Scan for the cell matching the given text and deliver its [x, y] coordinate at center. 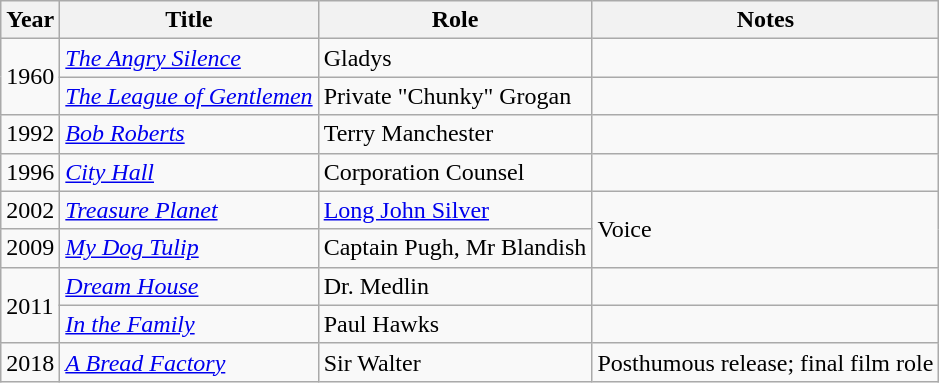
2011 [30, 305]
Terry Manchester [455, 134]
1996 [30, 172]
Gladys [455, 58]
Role [455, 20]
Paul Hawks [455, 324]
Dr. Medlin [455, 286]
Sir Walter [455, 362]
1960 [30, 77]
Year [30, 20]
A Bread Factory [189, 362]
City Hall [189, 172]
Dream House [189, 286]
Bob Roberts [189, 134]
Voice [766, 229]
Posthumous release; final film role [766, 362]
2009 [30, 248]
2002 [30, 210]
In the Family [189, 324]
Corporation Counsel [455, 172]
My Dog Tulip [189, 248]
Long John Silver [455, 210]
Captain Pugh, Mr Blandish [455, 248]
The Angry Silence [189, 58]
Private "Chunky" Grogan [455, 96]
2018 [30, 362]
Notes [766, 20]
Title [189, 20]
1992 [30, 134]
Treasure Planet [189, 210]
The League of Gentlemen [189, 96]
